Scan for the cell matching the given text and deliver its (x, y) coordinate at center. 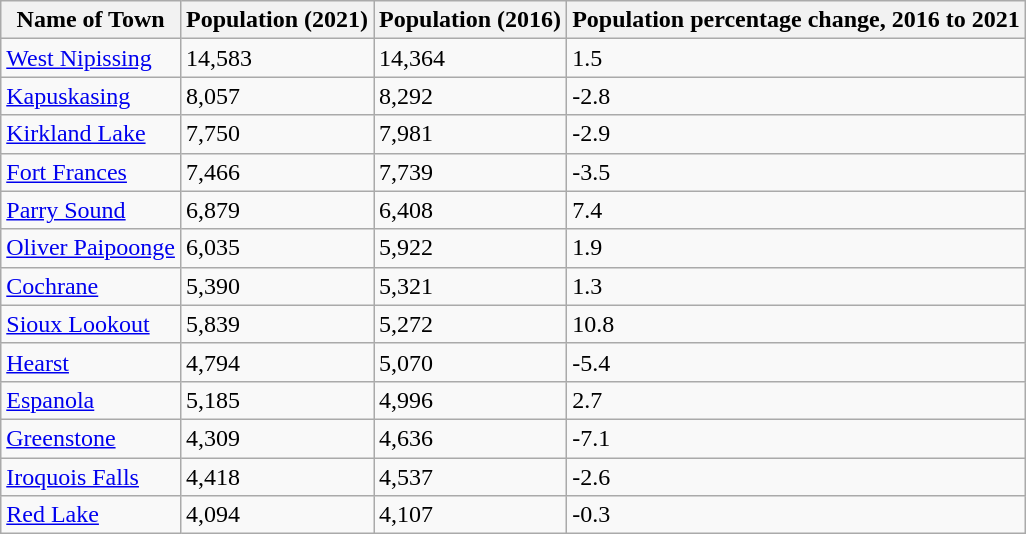
Greenstone (91, 438)
Red Lake (91, 515)
2.7 (796, 400)
5,185 (276, 400)
4,309 (276, 438)
Cochrane (91, 286)
-7.1 (796, 438)
-0.3 (796, 515)
Population percentage change, 2016 to 2021 (796, 20)
Kapuskasing (91, 96)
5,321 (470, 286)
-2.6 (796, 477)
5,839 (276, 324)
Population (2021) (276, 20)
7.4 (796, 210)
-3.5 (796, 172)
1.3 (796, 286)
7,750 (276, 134)
4,107 (470, 515)
-2.8 (796, 96)
Name of Town (91, 20)
6,879 (276, 210)
5,922 (470, 248)
10.8 (796, 324)
6,035 (276, 248)
1.9 (796, 248)
6,408 (470, 210)
Iroquois Falls (91, 477)
Population (2016) (470, 20)
-5.4 (796, 362)
Oliver Paipoonge (91, 248)
4,794 (276, 362)
-2.9 (796, 134)
5,390 (276, 286)
5,272 (470, 324)
4,418 (276, 477)
West Nipissing (91, 58)
14,583 (276, 58)
7,739 (470, 172)
7,466 (276, 172)
Espanola (91, 400)
Sioux Lookout (91, 324)
Kirkland Lake (91, 134)
Hearst (91, 362)
4,636 (470, 438)
5,070 (470, 362)
Parry Sound (91, 210)
8,292 (470, 96)
7,981 (470, 134)
8,057 (276, 96)
4,537 (470, 477)
14,364 (470, 58)
4,996 (470, 400)
1.5 (796, 58)
Fort Frances (91, 172)
4,094 (276, 515)
